Scan for the cell matching the given text and deliver its [X, Y] coordinate at center. 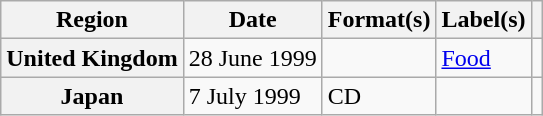
Japan [92, 96]
Region [92, 20]
United Kingdom [92, 58]
Format(s) [379, 20]
Label(s) [484, 20]
Food [484, 58]
Date [252, 20]
28 June 1999 [252, 58]
CD [379, 96]
7 July 1999 [252, 96]
